Output the (X, Y) coordinate of the center of the cell containing the given text.  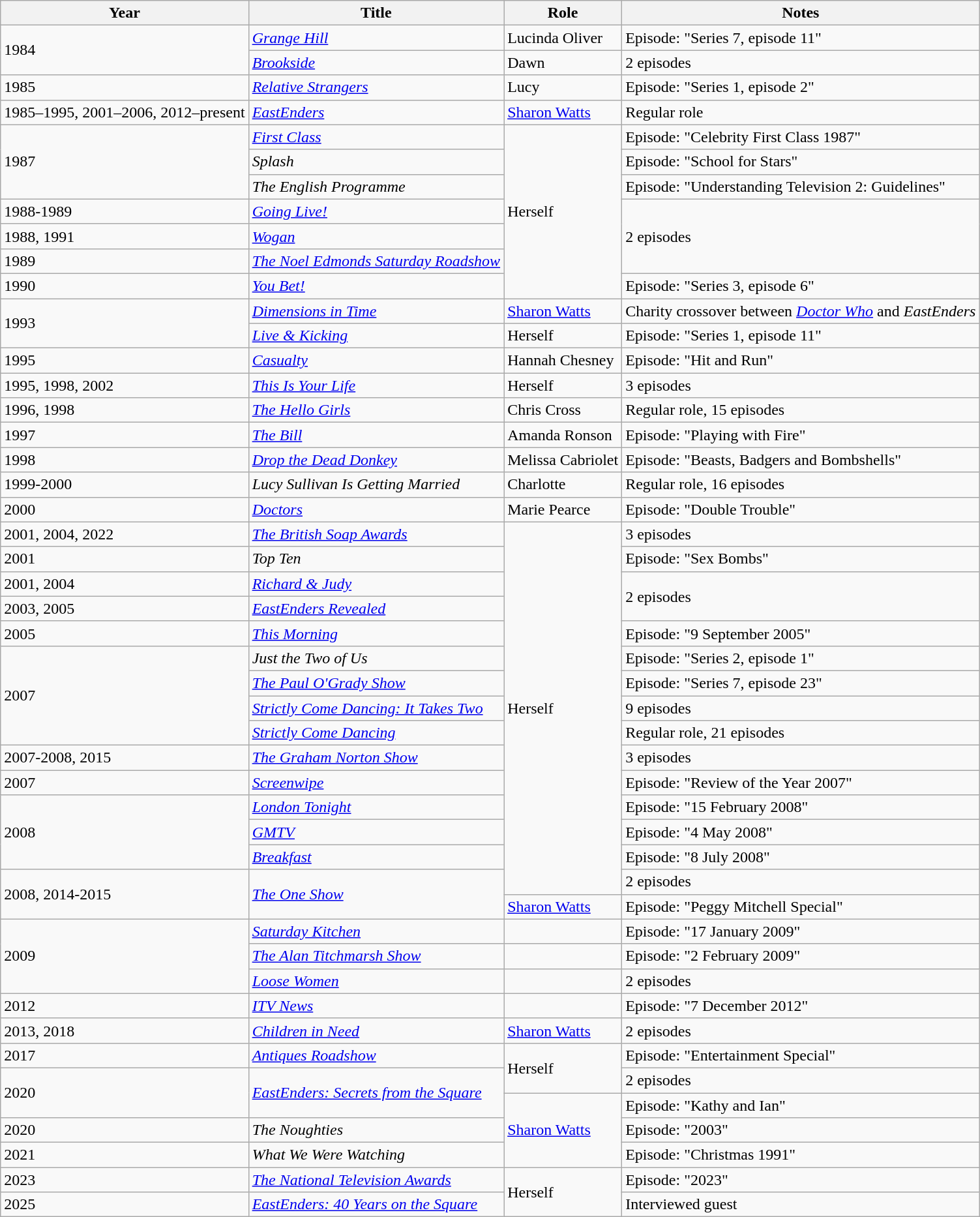
2007-2008, 2015 (125, 758)
Going Live! (376, 211)
Episode: "Series 3, episode 6" (801, 286)
Relative Strangers (376, 87)
Antiques Roadshow (376, 1055)
Title (376, 13)
2008, 2014-2015 (125, 894)
Just the Two of Us (376, 658)
1985 (125, 87)
Children in Need (376, 1030)
Strictly Come Dancing (376, 733)
This Morning (376, 633)
First Class (376, 137)
Episode: "Double Trouble" (801, 509)
2013, 2018 (125, 1030)
Doctors (376, 509)
1985–1995, 2001–2006, 2012–present (125, 112)
Dimensions in Time (376, 311)
1995, 1998, 2002 (125, 385)
1999-2000 (125, 485)
Lucinda Oliver (563, 38)
Episode: "Christmas 1991" (801, 1155)
Episode: "Kathy and Ian" (801, 1105)
This Is Your Life (376, 385)
Regular role, 15 episodes (801, 410)
1990 (125, 286)
Lucy (563, 87)
Interviewed guest (801, 1205)
2012 (125, 1006)
Regular role (801, 112)
2001, 2004, 2022 (125, 534)
Chris Cross (563, 410)
2009 (125, 956)
Charity crossover between Doctor Who and EastEnders (801, 311)
Grange Hill (376, 38)
Regular role, 16 episodes (801, 485)
Casualty (376, 361)
Episode: "2023" (801, 1180)
You Bet! (376, 286)
EastEnders (376, 112)
Episode: "Beasts, Badgers and Bombshells" (801, 460)
Episode: "Series 2, episode 1" (801, 658)
1995 (125, 361)
Live & Kicking (376, 336)
Episode: "4 May 2008" (801, 832)
EastEnders: Secrets from the Square (376, 1092)
ITV News (376, 1006)
EastEnders Revealed (376, 608)
The Noel Edmonds Saturday Roadshow (376, 261)
Strictly Come Dancing: It Takes Two (376, 708)
Episode: "Series 1, episode 2" (801, 87)
1988, 1991 (125, 236)
Melissa Cabriolet (563, 460)
Saturday Kitchen (376, 931)
Episode: "9 September 2005" (801, 633)
Episode: "Celebrity First Class 1987" (801, 137)
What We Were Watching (376, 1155)
Wogan (376, 236)
EastEnders: 40 Years on the Square (376, 1205)
Dawn (563, 63)
Charlotte (563, 485)
9 episodes (801, 708)
2001 (125, 559)
2001, 2004 (125, 584)
The Graham Norton Show (376, 758)
1996, 1998 (125, 410)
The One Show (376, 894)
1997 (125, 435)
Episode: "7 December 2012" (801, 1006)
Episode: "Peggy Mitchell Special" (801, 907)
Richard & Judy (376, 584)
Marie Pearce (563, 509)
1988-1989 (125, 211)
The Bill (376, 435)
The Hello Girls (376, 410)
1989 (125, 261)
The Noughties (376, 1130)
2003, 2005 (125, 608)
Hannah Chesney (563, 361)
Episode: "Understanding Television 2: Guidelines" (801, 187)
The Paul O'Grady Show (376, 683)
Loose Women (376, 981)
The National Television Awards (376, 1180)
Brookside (376, 63)
London Tonight (376, 807)
Episode: "8 July 2008" (801, 857)
Notes (801, 13)
The Alan Titchmarsh Show (376, 956)
Role (563, 13)
Lucy Sullivan Is Getting Married (376, 485)
2000 (125, 509)
Episode: "Review of the Year 2007" (801, 783)
Episode: "17 January 2009" (801, 931)
1993 (125, 323)
Episode: "Playing with Fire" (801, 435)
Year (125, 13)
Episode: "2 February 2009" (801, 956)
Episode: "2003" (801, 1130)
Breakfast (376, 857)
GMTV (376, 832)
Splash (376, 162)
Drop the Dead Donkey (376, 460)
2023 (125, 1180)
Episode: "Sex Bombs" (801, 559)
1984 (125, 50)
2017 (125, 1055)
2008 (125, 832)
Regular role, 21 episodes (801, 733)
1987 (125, 162)
2005 (125, 633)
Episode: "15 February 2008" (801, 807)
2025 (125, 1205)
Top Ten (376, 559)
Episode: "Hit and Run" (801, 361)
Amanda Ronson (563, 435)
1998 (125, 460)
Screenwipe (376, 783)
Episode: "School for Stars" (801, 162)
Episode: "Series 7, episode 11" (801, 38)
Episode: "Entertainment Special" (801, 1055)
2021 (125, 1155)
The English Programme (376, 187)
Episode: "Series 7, episode 23" (801, 683)
The British Soap Awards (376, 534)
Episode: "Series 1, episode 11" (801, 336)
